Identify which cell holds the provided text, then report its [X, Y] central coordinate. 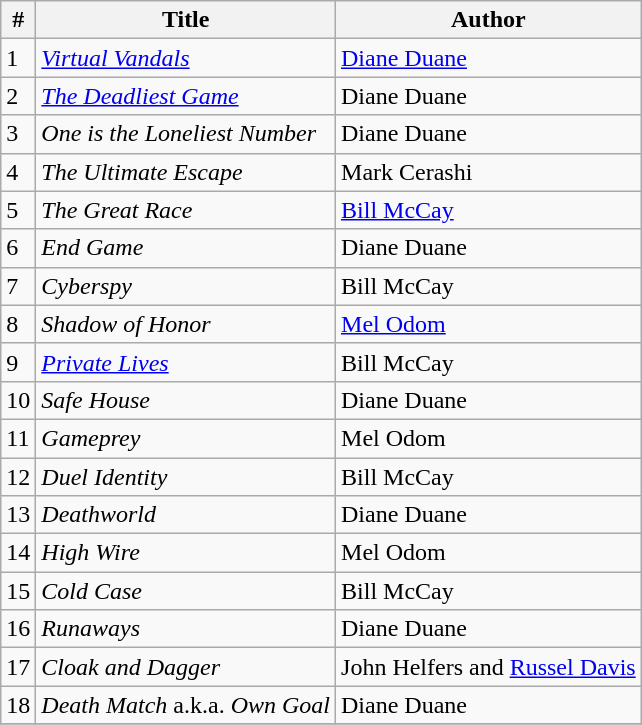
Title [186, 20]
17 [18, 667]
Cyberspy [186, 286]
Gameprey [186, 438]
Shadow of Honor [186, 324]
11 [18, 438]
7 [18, 286]
# [18, 20]
4 [18, 172]
The Ultimate Escape [186, 172]
Runaways [186, 629]
Mark Cerashi [489, 172]
The Deadliest Game [186, 96]
John Helfers and Russel Davis [489, 667]
Author [489, 20]
High Wire [186, 553]
8 [18, 324]
Safe House [186, 400]
Private Lives [186, 362]
Deathworld [186, 515]
14 [18, 553]
The Great Race [186, 210]
16 [18, 629]
Death Match a.k.a. Own Goal [186, 705]
10 [18, 400]
18 [18, 705]
End Game [186, 248]
Cold Case [186, 591]
Cloak and Dagger [186, 667]
3 [18, 134]
13 [18, 515]
One is the Loneliest Number [186, 134]
6 [18, 248]
Duel Identity [186, 477]
Virtual Vandals [186, 58]
9 [18, 362]
1 [18, 58]
5 [18, 210]
15 [18, 591]
2 [18, 96]
12 [18, 477]
